Detect which cell encompasses the target text, then output its (X, Y) center coordinate. 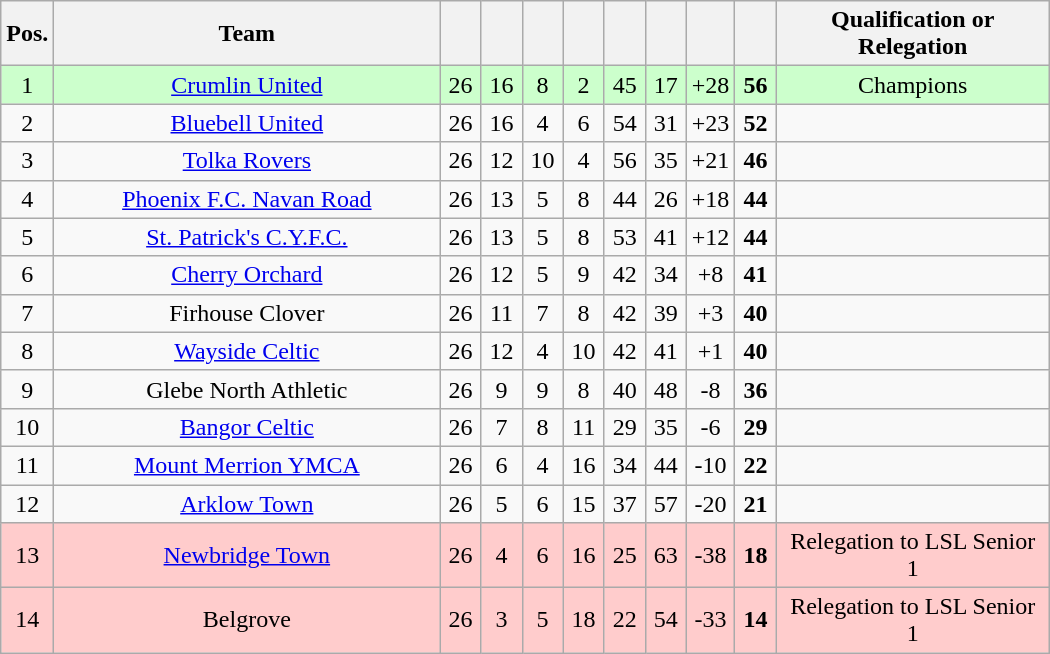
57 (666, 503)
+21 (710, 161)
Glebe North Athletic (247, 389)
52 (756, 123)
63 (666, 556)
48 (666, 389)
Belgrove (247, 620)
Mount Merrion YMCA (247, 465)
17 (666, 85)
-8 (710, 389)
Firhouse Clover (247, 313)
Phoenix F.C. Navan Road (247, 199)
21 (756, 503)
39 (666, 313)
Cherry Orchard (247, 275)
-10 (710, 465)
53 (624, 237)
Team (247, 34)
Bluebell United (247, 123)
-33 (710, 620)
Champions (913, 85)
-6 (710, 427)
+8 (710, 275)
15 (584, 503)
+3 (710, 313)
Crumlin United (247, 85)
+1 (710, 351)
Wayside Celtic (247, 351)
+28 (710, 85)
-38 (710, 556)
Pos. (28, 34)
37 (624, 503)
Arklow Town (247, 503)
45 (624, 85)
25 (624, 556)
1 (28, 85)
36 (756, 389)
+12 (710, 237)
46 (756, 161)
+18 (710, 199)
Newbridge Town (247, 556)
St. Patrick's C.Y.F.C. (247, 237)
31 (666, 123)
Qualification or Relegation (913, 34)
-20 (710, 503)
Bangor Celtic (247, 427)
Tolka Rovers (247, 161)
+23 (710, 123)
